Determine the (x, y) coordinate at the center of the cell enclosing the given text.  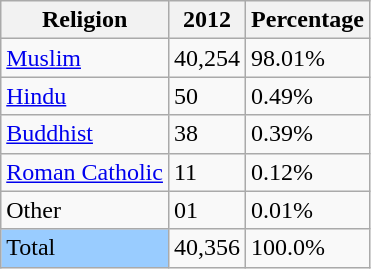
Hindu (85, 96)
Total (85, 248)
2012 (206, 20)
38 (206, 134)
0.12% (308, 172)
01 (206, 210)
100.0% (308, 248)
98.01% (308, 58)
Religion (85, 20)
50 (206, 96)
0.49% (308, 96)
40,356 (206, 248)
Roman Catholic (85, 172)
Buddhist (85, 134)
0.39% (308, 134)
Percentage (308, 20)
0.01% (308, 210)
Muslim (85, 58)
40,254 (206, 58)
Other (85, 210)
11 (206, 172)
